Provide the (x, y) coordinate of the cell's center where the given text is located.  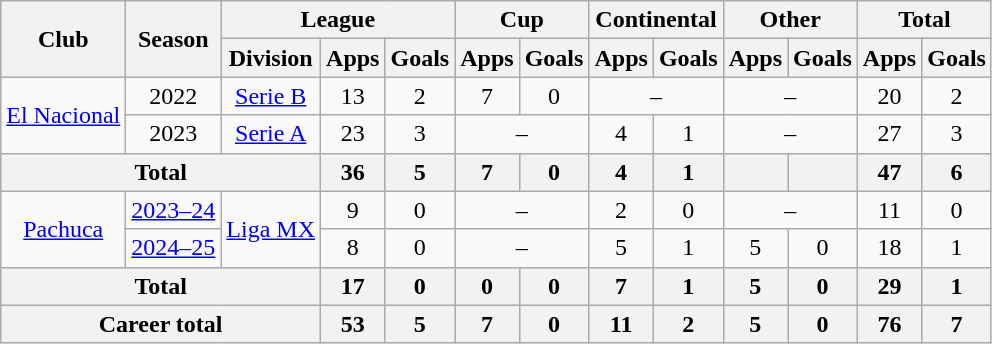
9 (353, 210)
18 (889, 248)
20 (889, 96)
2022 (174, 96)
Serie A (271, 134)
El Nacional (64, 115)
6 (957, 172)
2023 (174, 134)
23 (353, 134)
29 (889, 286)
2023–24 (174, 210)
Other (790, 20)
Serie B (271, 96)
Season (174, 39)
Cup (522, 20)
27 (889, 134)
2024–25 (174, 248)
Division (271, 58)
36 (353, 172)
Pachuca (64, 229)
Continental (656, 20)
Career total (161, 324)
13 (353, 96)
47 (889, 172)
17 (353, 286)
8 (353, 248)
53 (353, 324)
Liga MX (271, 229)
League (338, 20)
76 (889, 324)
Club (64, 39)
